Return the (X, Y) coordinate for the center point of the cell that contains the specified text.  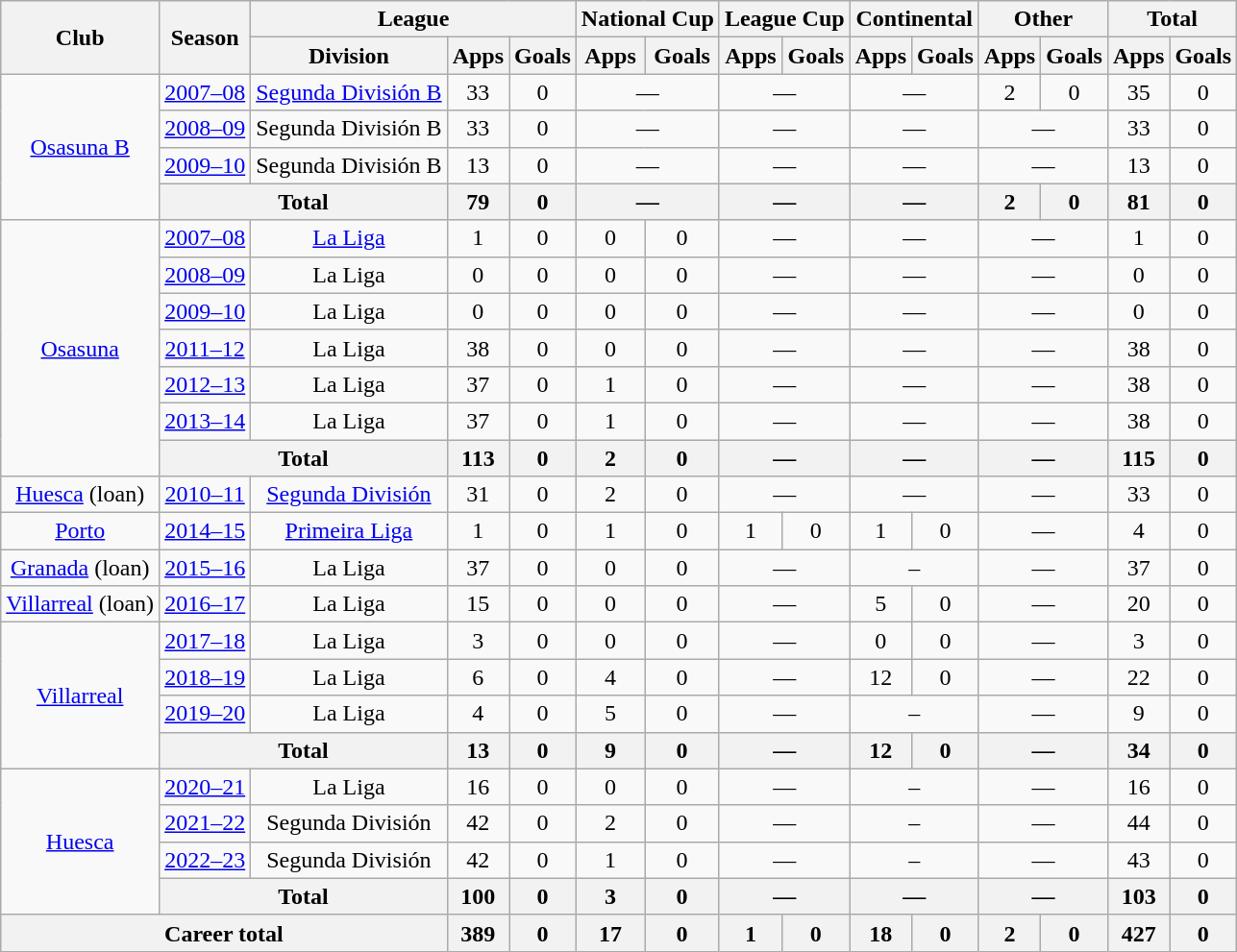
2019–20 (206, 714)
Season (206, 37)
Villarreal (loan) (81, 604)
Granada (loan) (81, 568)
2018–19 (206, 677)
Villarreal (81, 696)
Other (1043, 19)
427 (1138, 933)
22 (1138, 677)
18 (880, 933)
100 (478, 896)
2010–11 (206, 495)
Osasuna B (81, 147)
Division (349, 56)
34 (1138, 750)
2020–21 (206, 787)
Huesca (loan) (81, 495)
113 (478, 458)
2014–15 (206, 531)
Huesca (81, 842)
2015–16 (206, 568)
League Cup (784, 19)
2022–23 (206, 860)
Primeira Liga (349, 531)
League (413, 19)
20 (1138, 604)
103 (1138, 896)
Porto (81, 531)
44 (1138, 823)
2011–12 (206, 348)
National Cup (648, 19)
389 (478, 933)
Continental (914, 19)
2016–17 (206, 604)
81 (1138, 202)
2012–13 (206, 384)
2017–18 (206, 641)
6 (478, 677)
15 (478, 604)
35 (1138, 92)
43 (1138, 860)
Career total (224, 933)
Osasuna (81, 348)
2021–22 (206, 823)
115 (1138, 458)
Club (81, 37)
79 (478, 202)
17 (610, 933)
31 (478, 495)
2013–14 (206, 421)
